Provide the (x, y) coordinate of the cell's center where the given text is located.  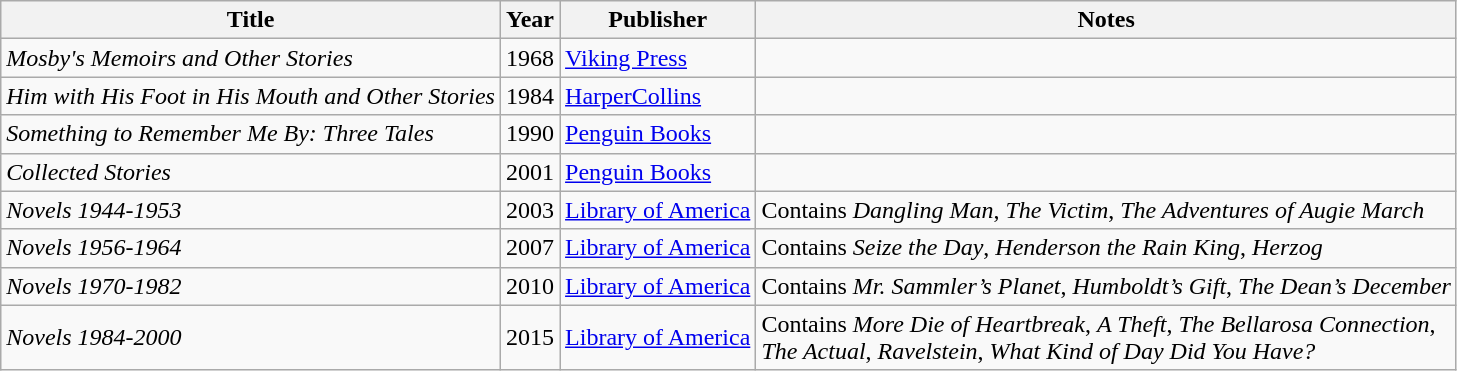
2003 (530, 210)
Viking Press (658, 58)
Contains Seize the Day, Henderson the Rain King, Herzog (1106, 248)
Novels 1970-1982 (251, 286)
Collected Stories (251, 172)
Publisher (658, 20)
Him with His Foot in His Mouth and Other Stories (251, 96)
1984 (530, 96)
HarperCollins (658, 96)
Novels 1956-1964 (251, 248)
Mosby's Memoirs and Other Stories (251, 58)
Contains Mr. Sammler’s Planet, Humboldt’s Gift, The Dean’s December (1106, 286)
Contains Dangling Man, The Victim, The Adventures of Augie March (1106, 210)
Notes (1106, 20)
Title (251, 20)
2015 (530, 338)
1968 (530, 58)
2010 (530, 286)
Novels 1984-2000 (251, 338)
2007 (530, 248)
Contains More Die of Heartbreak, A Theft, The Bellarosa Connection,The Actual, Ravelstein, What Kind of Day Did You Have? (1106, 338)
2001 (530, 172)
Something to Remember Me By: Three Tales (251, 134)
1990 (530, 134)
Year (530, 20)
Novels 1944-1953 (251, 210)
